Scan for the cell matching the given text and deliver its (X, Y) coordinate at center. 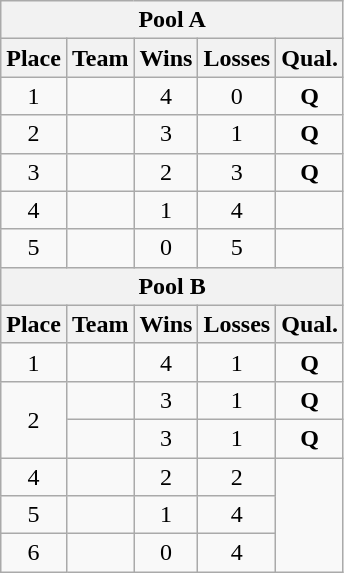
Pool A (172, 20)
6 (34, 553)
Pool B (172, 286)
